Search for the cell housing the specified text and yield its (X, Y) center coordinate. 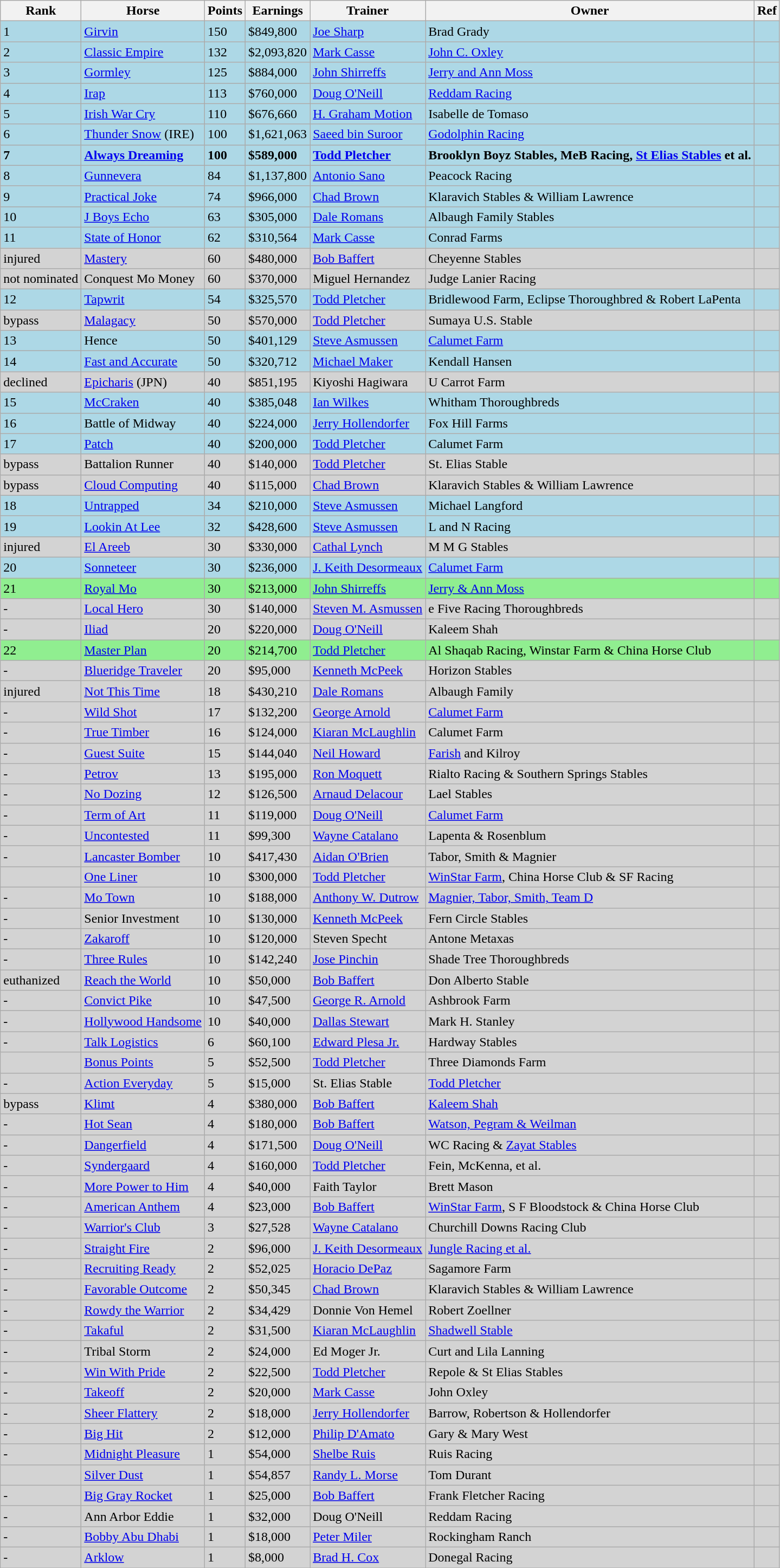
Mark H. Stanley (590, 1021)
Sagamore Farm (590, 1269)
Shadwell Stable (590, 1331)
J Boys Echo (143, 217)
True Timber (143, 733)
$589,000 (278, 155)
No Dozing (143, 794)
34 (225, 506)
$60,100 (278, 1042)
Uncontested (143, 835)
$32,000 (278, 1516)
Points (225, 11)
John Oxley (590, 1392)
Battle of Midway (143, 423)
$99,300 (278, 835)
e Five Racing Thoroughbreds (590, 609)
$171,500 (278, 1145)
$220,000 (278, 630)
Watson, Pegram & Weilman (590, 1124)
$570,000 (278, 320)
$119,000 (278, 815)
$370,000 (278, 279)
Battalion Runner (143, 464)
Shade Tree Thoroughbreds (590, 960)
Gary & Mary West (590, 1434)
Dangerfield (143, 1145)
Talk Logistics (143, 1042)
Philip D'Amato (368, 1434)
Saeed bin Suroor (368, 134)
Frank Fletcher Racing (590, 1495)
Peacock Racing (590, 176)
132 (225, 52)
$188,000 (278, 897)
9 (41, 196)
Hence (143, 341)
Earnings (278, 11)
$676,660 (278, 114)
$1,137,800 (278, 176)
Action Everyday (143, 1083)
19 (41, 526)
$428,600 (278, 526)
Always Dreaming (143, 155)
Brett Mason (590, 1186)
Jerry & Ann Moss (590, 588)
Faith Taylor (368, 1186)
Jerry and Ann Moss (590, 73)
Fast and Accurate (143, 361)
$115,000 (278, 485)
$142,240 (278, 960)
WC Racing & Zayat Stables (590, 1145)
$966,000 (278, 196)
Steven Specht (368, 939)
$160,000 (278, 1165)
110 (225, 114)
Term of Art (143, 815)
Conrad Farms (590, 237)
WinStar Farm, China Horse Club & SF Racing (590, 877)
Peter Miler (368, 1537)
$52,500 (278, 1062)
Big Hit (143, 1434)
Bobby Abu Dhabi (143, 1537)
Irish War Cry (143, 114)
Brad Grady (590, 31)
Ian Wilkes (368, 403)
Brooklyn Boyz Stables, MeB Racing, St Elias Stables et al. (590, 155)
Master Plan (143, 650)
8 (41, 176)
Dallas Stewart (368, 1021)
Thunder Snow (IRE) (143, 134)
84 (225, 176)
Michael Langford (590, 506)
$31,500 (278, 1331)
Ann Arbor Eddie (143, 1516)
Edward Plesa Jr. (368, 1042)
More Power to Him (143, 1186)
$1,621,063 (278, 134)
Albaugh Family (590, 691)
$20,000 (278, 1392)
$23,000 (278, 1207)
$144,040 (278, 753)
Big Gray Rocket (143, 1495)
150 (225, 31)
Tapwrit (143, 300)
$27,528 (278, 1227)
Tribal Storm (143, 1351)
Fein, McKenna, et al. (590, 1165)
$884,000 (278, 73)
George Arnold (368, 712)
George R. Arnold (368, 1001)
El Areeb (143, 547)
Not This Time (143, 691)
$34,429 (278, 1310)
$25,000 (278, 1495)
Ref (766, 11)
Rank (41, 11)
$480,000 (278, 258)
Patch (143, 444)
$120,000 (278, 939)
Tom Durant (590, 1475)
Epicharis (JPN) (143, 382)
Randy L. Morse (368, 1475)
Owner (590, 11)
Ruis Racing (590, 1454)
Judge Lanier Racing (590, 279)
Rialto Racing & Southern Springs Stables (590, 774)
American Anthem (143, 1207)
$8,000 (278, 1557)
$52,025 (278, 1269)
Hot Sean (143, 1124)
Iliad (143, 630)
22 (41, 650)
$325,570 (278, 300)
63 (225, 217)
Warrior's Club (143, 1227)
Ashbrook Farm (590, 1001)
Mo Town (143, 897)
Midnight Pleasure (143, 1454)
Favorable Outcome (143, 1290)
21 (41, 588)
Donnie Von Hemel (368, 1310)
74 (225, 196)
WinStar Farm, S F Bloodstock & China Horse Club (590, 1207)
$851,195 (278, 382)
Jungle Racing et al. (590, 1248)
McCraken (143, 403)
Hardway Stables (590, 1042)
Royal Mo (143, 588)
Jose Pinchin (368, 960)
Local Hero (143, 609)
not nominated (41, 279)
State of Honor (143, 237)
Silver Dust (143, 1475)
Guest Suite (143, 753)
Cathal Lynch (368, 547)
Al Shaqab Racing, Winstar Farm & China Horse Club (590, 650)
Girvin (143, 31)
Bonus Points (143, 1062)
Mastery (143, 258)
Kendall Hansen (590, 361)
Kiyoshi Hagiwara (368, 382)
Tabor, Smith & Magnier (590, 856)
$430,210 (278, 691)
Sheer Flattery (143, 1413)
Miguel Hernandez (368, 279)
Barrow, Robertson & Hollendorfer (590, 1413)
$95,000 (278, 671)
Malagacy (143, 320)
$305,000 (278, 217)
$760,000 (278, 93)
$236,000 (278, 567)
14 (41, 361)
declined (41, 382)
Don Alberto Stable (590, 980)
$12,000 (278, 1434)
$385,048 (278, 403)
Joe Sharp (368, 31)
Albaugh Family Stables (590, 217)
Robert Zoellner (590, 1310)
Zakaroff (143, 939)
Recruiting Ready (143, 1269)
$22,500 (278, 1372)
Neil Howard (368, 753)
Three Rules (143, 960)
Lapenta & Rosenblum (590, 835)
113 (225, 93)
$224,000 (278, 423)
Shelbe Ruis (368, 1454)
Churchill Downs Racing Club (590, 1227)
Antonio Sano (368, 176)
$54,857 (278, 1475)
Takaful (143, 1331)
Isabelle de Tomaso (590, 114)
Lookin At Lee (143, 526)
$195,000 (278, 774)
$180,000 (278, 1124)
Bridlewood Farm, Eclipse Thoroughbred & Robert LaPenta (590, 300)
$417,430 (278, 856)
Takeoff (143, 1392)
Whitham Thoroughbreds (590, 403)
Ed Moger Jr. (368, 1351)
$214,700 (278, 650)
Senior Investment (143, 918)
$2,093,820 (278, 52)
$401,129 (278, 341)
Sonneteer (143, 567)
Horizon Stables (590, 671)
Cheyenne Stables (590, 258)
$96,000 (278, 1248)
$320,712 (278, 361)
$130,000 (278, 918)
62 (225, 237)
32 (225, 526)
Petrov (143, 774)
Sumaya U.S. Stable (590, 320)
Three Diamonds Farm (590, 1062)
Fox Hill Farms (590, 423)
125 (225, 73)
Hollywood Handsome (143, 1021)
$330,000 (278, 547)
U Carrot Farm (590, 382)
Wild Shot (143, 712)
Antone Metaxas (590, 939)
$310,564 (278, 237)
54 (225, 300)
Horacio DePaz (368, 1269)
$849,800 (278, 31)
Klimt (143, 1104)
$380,000 (278, 1104)
Trainer (368, 11)
Steven M. Asmussen (368, 609)
$15,000 (278, 1083)
One Liner (143, 877)
Repole & St Elias Stables (590, 1372)
Reach the World (143, 980)
Fern Circle Stables (590, 918)
Lancaster Bomber (143, 856)
Farish and Kilroy (590, 753)
Arnaud Delacour (368, 794)
Convict Pike (143, 1001)
Rockingham Ranch (590, 1537)
$126,500 (278, 794)
Anthony W. Dutrow (368, 897)
$24,000 (278, 1351)
Gunnevera (143, 176)
Irap (143, 93)
Practical Joke (143, 196)
H. Graham Motion (368, 114)
Arklow (143, 1557)
John C. Oxley (590, 52)
Michael Maker (368, 361)
Classic Empire (143, 52)
L and N Racing (590, 526)
$124,000 (278, 733)
Godolphin Racing (590, 134)
Magnier, Tabor, Smith, Team D (590, 897)
euthanized (41, 980)
Ron Moquett (368, 774)
Brad H. Cox (368, 1557)
$54,000 (278, 1454)
M M G Stables (590, 547)
$132,200 (278, 712)
Donegal Racing (590, 1557)
Blueridge Traveler (143, 671)
Gormley (143, 73)
Lael Stables (590, 794)
$213,000 (278, 588)
Horse (143, 11)
$300,000 (278, 877)
$210,000 (278, 506)
Straight Fire (143, 1248)
7 (41, 155)
$200,000 (278, 444)
Win With Pride (143, 1372)
$47,500 (278, 1001)
Cloud Computing (143, 485)
Syndergaard (143, 1165)
$50,345 (278, 1290)
Aidan O'Brien (368, 856)
$50,000 (278, 980)
Conquest Mo Money (143, 279)
Rowdy the Warrior (143, 1310)
Untrapped (143, 506)
Curt and Lila Lanning (590, 1351)
